Return the (X, Y) coordinate for the center point of the cell that contains the specified text.  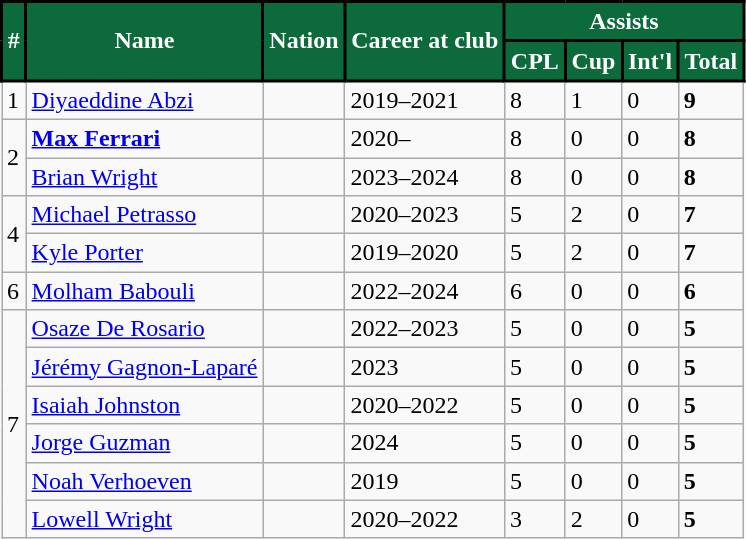
2019–2020 (425, 253)
2022–2023 (425, 329)
CPL (536, 61)
Nation (304, 42)
2020–2023 (425, 215)
3 (536, 519)
Jérémy Gagnon-Laparé (144, 367)
Career at club (425, 42)
Noah Verhoeven (144, 481)
9 (710, 100)
Total (710, 61)
2023–2024 (425, 177)
Kyle Porter (144, 253)
Name (144, 42)
2022–2024 (425, 291)
2023 (425, 367)
Brian Wright (144, 177)
Int'l (650, 61)
2019 (425, 481)
# (14, 42)
Diyaeddine Abzi (144, 100)
Molham Babouli (144, 291)
Cup (594, 61)
Lowell Wright (144, 519)
2019–2021 (425, 100)
Assists (624, 22)
Jorge Guzman (144, 443)
4 (14, 234)
2020– (425, 138)
Osaze De Rosario (144, 329)
Michael Petrasso (144, 215)
Isaiah Johnston (144, 405)
2024 (425, 443)
Max Ferrari (144, 138)
